Return the [x, y] coordinate for the center point of the cell that contains the specified text.  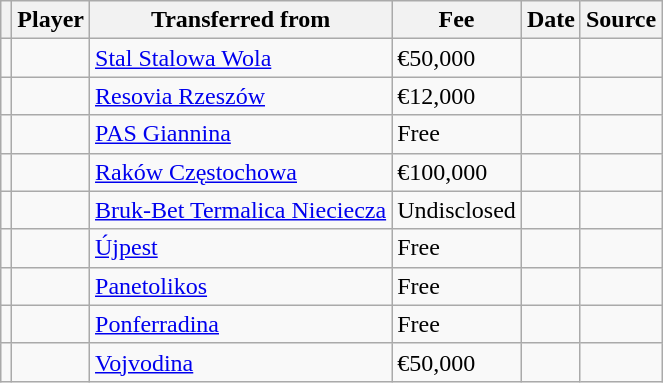
Stal Stalowa Wola [241, 58]
€100,000 [457, 172]
Vojvodina [241, 362]
Ponferradina [241, 324]
Date [550, 20]
Fee [457, 20]
Panetolikos [241, 286]
Transferred from [241, 20]
Bruk-Bet Termalica Nieciecza [241, 210]
Player [51, 20]
Újpest [241, 248]
€12,000 [457, 96]
Undisclosed [457, 210]
PAS Giannina [241, 134]
Resovia Rzeszów [241, 96]
Raków Częstochowa [241, 172]
Source [620, 20]
